Extract the (X, Y) coordinate from the center of the cell holding the provided text.  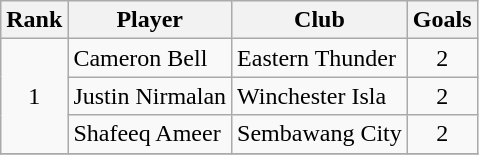
Player (150, 20)
Justin Nirmalan (150, 96)
1 (34, 96)
Shafeeq Ameer (150, 134)
Sembawang City (320, 134)
Winchester Isla (320, 96)
Eastern Thunder (320, 58)
Club (320, 20)
Goals (442, 20)
Rank (34, 20)
Cameron Bell (150, 58)
